Identify which cell holds the provided text, then report its (x, y) central coordinate. 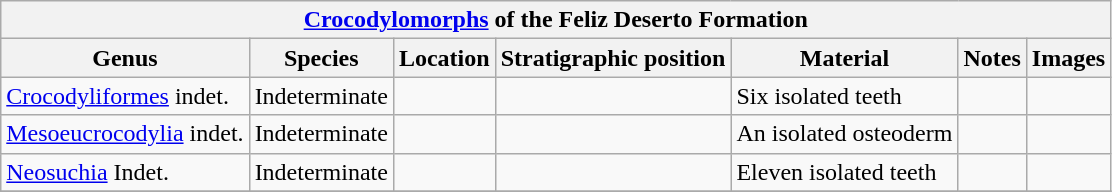
Stratigraphic position (613, 58)
Eleven isolated teeth (844, 172)
Crocodylomorphs of the Feliz Deserto Formation (556, 20)
Crocodyliformes indet. (125, 96)
Six isolated teeth (844, 96)
Notes (992, 58)
An isolated osteoderm (844, 134)
Material (844, 58)
Neosuchia Indet. (125, 172)
Location (444, 58)
Species (321, 58)
Images (1068, 58)
Genus (125, 58)
Mesoeucrocodylia indet. (125, 134)
